From the cell containing the given text, extract its center point as [X, Y] coordinate. 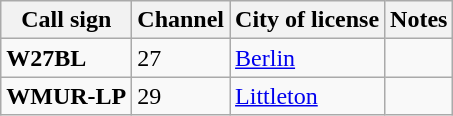
W27BL [66, 58]
Littleton [308, 96]
City of license [308, 20]
Call sign [66, 20]
WMUR-LP [66, 96]
Notes [419, 20]
27 [181, 58]
29 [181, 96]
Berlin [308, 58]
Channel [181, 20]
